Output the [X, Y] coordinate of the center of the cell containing the given text.  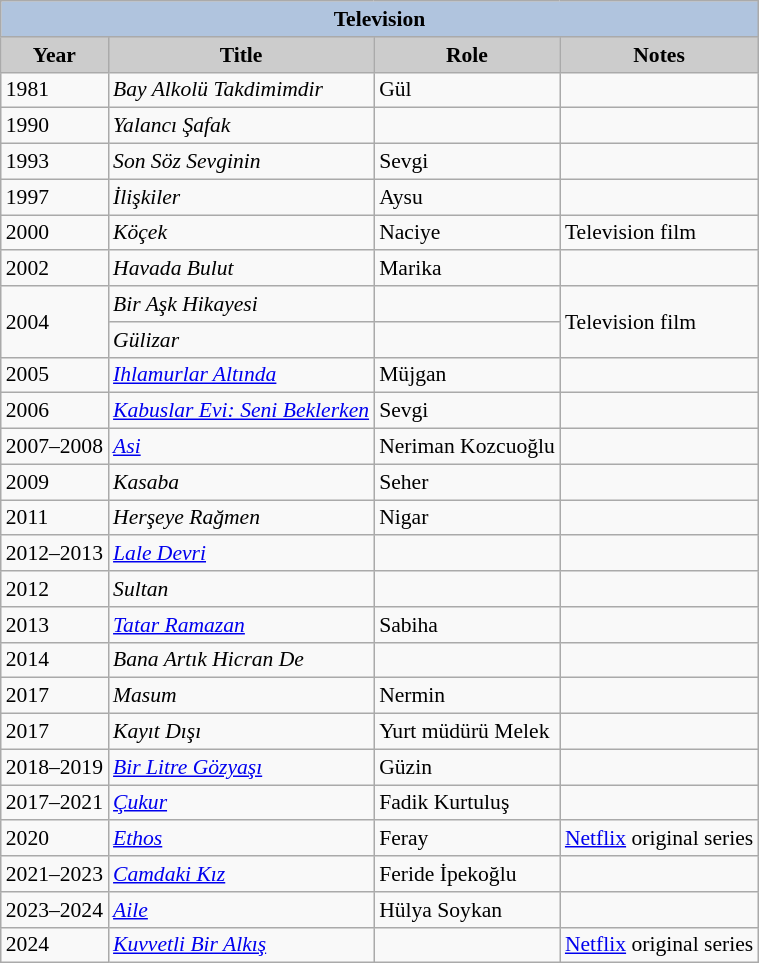
2009 [54, 482]
Havada Bulut [241, 269]
2013 [54, 625]
Müjgan [467, 375]
Sabiha [467, 625]
1981 [54, 90]
2007–2008 [54, 447]
Naciye [467, 233]
Title [241, 55]
Aysu [467, 197]
Kuvvetli Bir Alkış [241, 945]
Ethos [241, 839]
2024 [54, 945]
2000 [54, 233]
Son Söz Sevginin [241, 162]
Television [380, 19]
Nermin [467, 696]
2006 [54, 411]
Nigar [467, 518]
2004 [54, 322]
1990 [54, 126]
Çukur [241, 803]
Hülya Soykan [467, 910]
2018–2019 [54, 767]
Feride İpekoğlu [467, 874]
2017–2021 [54, 803]
Bay Alkolü Takdimimdir [241, 90]
Aile [241, 910]
Kasaba [241, 482]
Marika [467, 269]
Yalancı Şafak [241, 126]
Bana Artık Hicran De [241, 660]
Bir Litre Gözyaşı [241, 767]
Neriman Kozcuoğlu [467, 447]
2020 [54, 839]
Gülizar [241, 340]
Tatar Ramazan [241, 625]
Kabuslar Evi: Seni Beklerken [241, 411]
1997 [54, 197]
Herşeye Rağmen [241, 518]
Year [54, 55]
2012 [54, 589]
2011 [54, 518]
İlişkiler [241, 197]
2012–2013 [54, 554]
2014 [54, 660]
Asi [241, 447]
Kayıt Dışı [241, 732]
Sultan [241, 589]
Gül [467, 90]
Fadik Kurtuluş [467, 803]
2005 [54, 375]
Seher [467, 482]
Lale Devri [241, 554]
Notes [659, 55]
2023–2024 [54, 910]
Yurt müdürü Melek [467, 732]
Köçek [241, 233]
1993 [54, 162]
Feray [467, 839]
Bir Aşk Hikayesi [241, 304]
Güzin [467, 767]
Role [467, 55]
2021–2023 [54, 874]
Camdaki Kız [241, 874]
Ihlamurlar Altında [241, 375]
Masum [241, 696]
2002 [54, 269]
